Capture the cell that displays the provided text and extract its [X, Y] central coordinate. 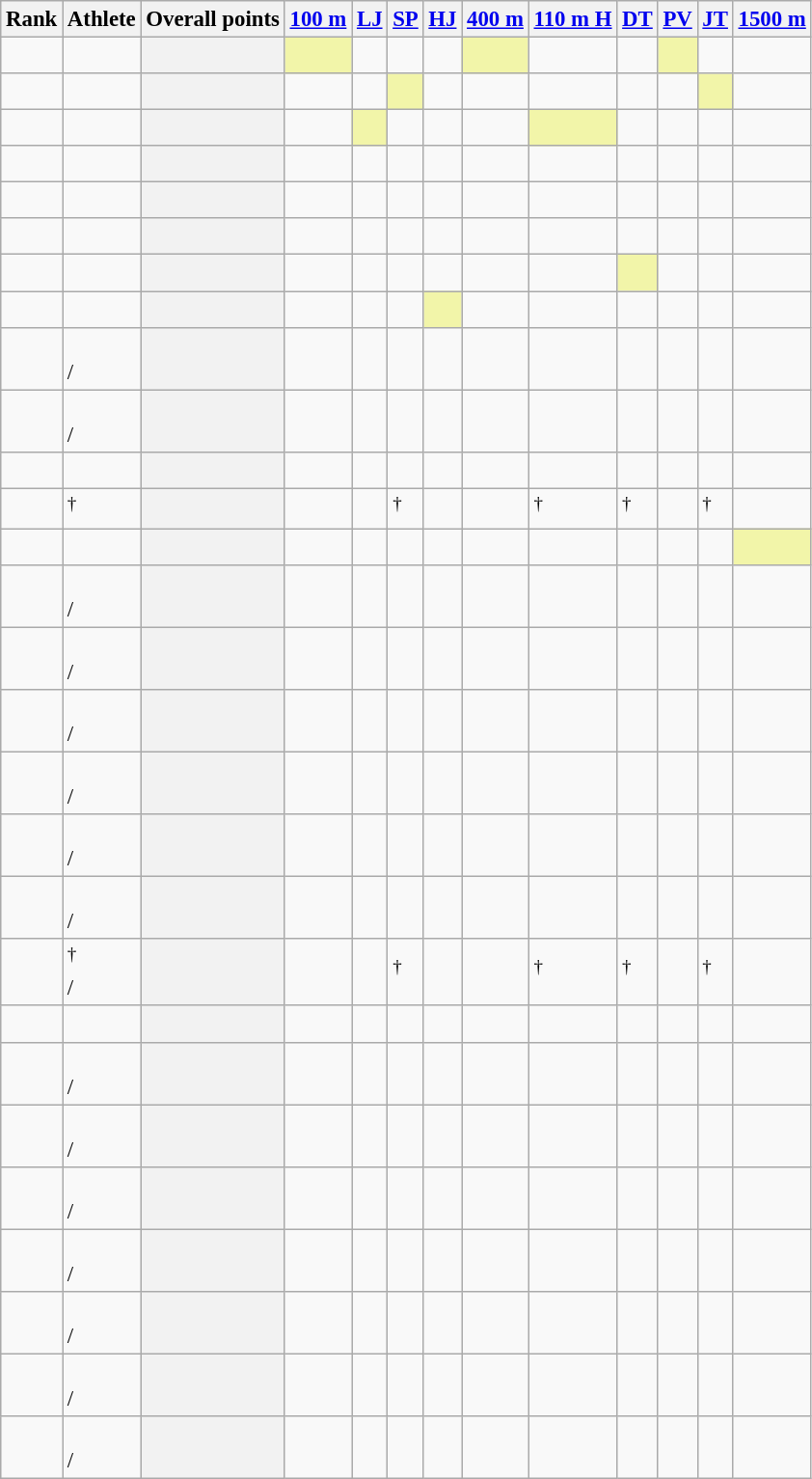
HJ [443, 19]
LJ [370, 19]
PV [677, 19]
Rank [32, 19]
DT [637, 19]
Overall points [212, 19]
JT [716, 19]
SP [405, 19]
1500 m [771, 19]
Athlete [102, 19]
† / [102, 972]
110 m H [573, 19]
100 m [318, 19]
400 m [496, 19]
